Determine the (X, Y) coordinate at the center of the cell enclosing the given text.  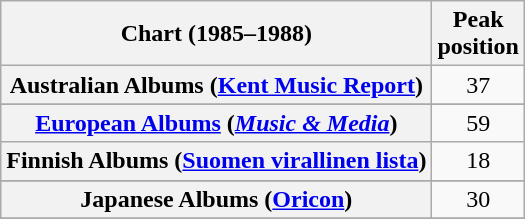
18 (478, 161)
Finnish Albums (Suomen virallinen lista) (216, 161)
Australian Albums (Kent Music Report) (216, 85)
Japanese Albums (Oricon) (216, 199)
Peakposition (478, 34)
30 (478, 199)
Chart (1985–1988) (216, 34)
European Albums (Music & Media) (216, 123)
37 (478, 85)
59 (478, 123)
